Search for the cell housing the specified text and yield its (x, y) center coordinate. 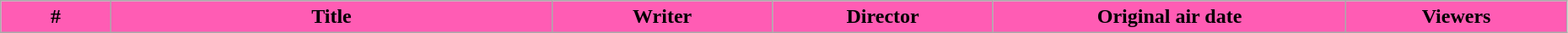
Viewers (1457, 17)
# (56, 17)
Writer (661, 17)
Title (331, 17)
Original air date (1169, 17)
Director (882, 17)
